Detect which cell encompasses the target text, then output its (X, Y) center coordinate. 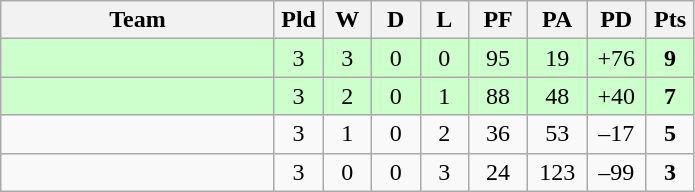
W (348, 20)
123 (558, 172)
Pld (298, 20)
L (444, 20)
–17 (616, 134)
D (396, 20)
–99 (616, 172)
9 (670, 58)
PF (498, 20)
19 (558, 58)
53 (558, 134)
PD (616, 20)
48 (558, 96)
7 (670, 96)
Pts (670, 20)
+76 (616, 58)
PA (558, 20)
Team (138, 20)
36 (498, 134)
+40 (616, 96)
95 (498, 58)
24 (498, 172)
88 (498, 96)
5 (670, 134)
